Return the (X, Y) coordinate for the center point of the cell that contains the specified text.  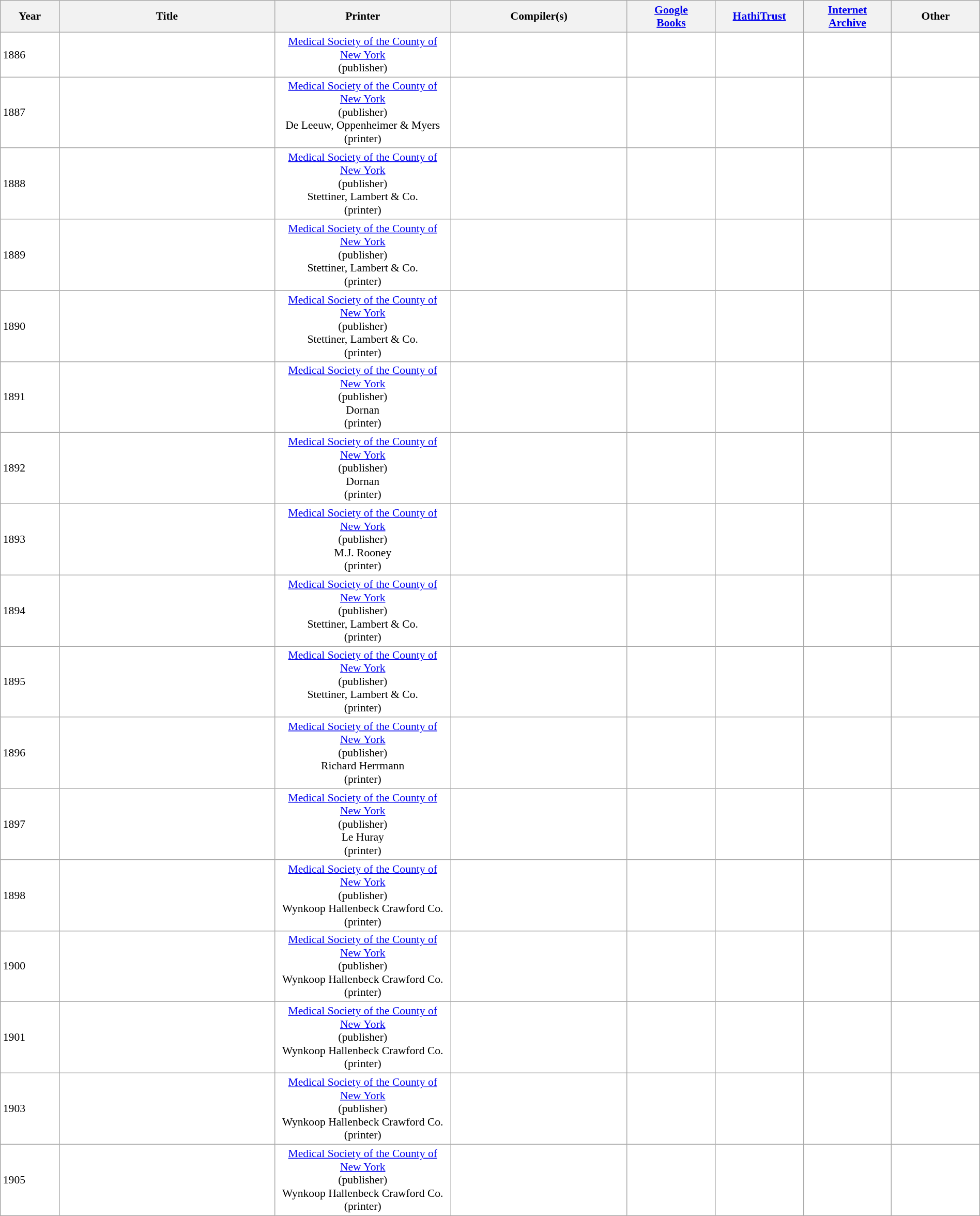
Medical Society of the County of New York(publisher)Le Huray(printer) (363, 824)
1888 (30, 184)
1897 (30, 824)
GoogleBooks (671, 17)
1895 (30, 682)
Other (936, 17)
Medical Society of the County of New York(publisher) (363, 55)
1890 (30, 326)
1901 (30, 1038)
1893 (30, 540)
1898 (30, 895)
1896 (30, 753)
1887 (30, 113)
InternetArchive (847, 17)
Title (166, 17)
HathiTrust (759, 17)
1894 (30, 611)
Compiler(s) (539, 17)
1889 (30, 255)
Printer (363, 17)
1903 (30, 1109)
Medical Society of the County of New York(publisher)De Leeuw, Oppenheimer & Myers(printer) (363, 113)
1891 (30, 397)
Medical Society of the County of New York(publisher)Richard Herrmann(printer) (363, 753)
1892 (30, 468)
Medical Society of the County of New York(publisher)M.J. Rooney(printer) (363, 540)
1905 (30, 1180)
1886 (30, 55)
Year (30, 17)
1900 (30, 966)
